Scan for the cell matching the given text and deliver its (x, y) coordinate at center. 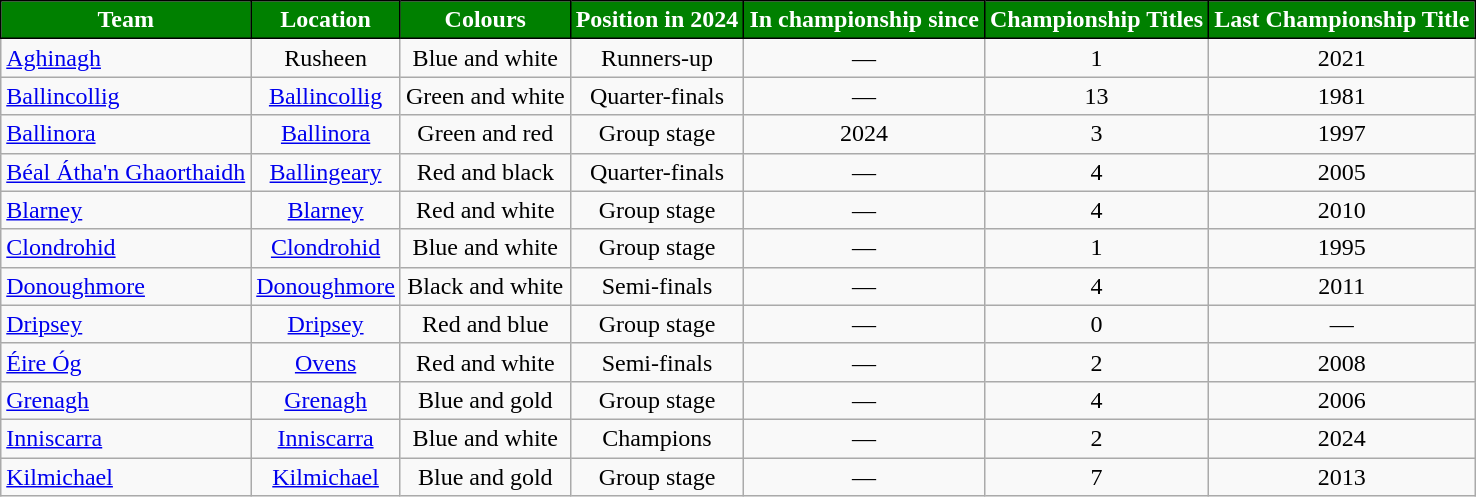
Red and blue (485, 324)
Aghinagh (126, 58)
2013 (1342, 477)
Championship Titles (1096, 20)
1997 (1342, 134)
7 (1096, 477)
2008 (1342, 362)
Ovens (326, 362)
Red and black (485, 172)
Colours (485, 20)
Location (326, 20)
Black and white (485, 286)
Team (126, 20)
2011 (1342, 286)
Runners-up (657, 58)
Green and white (485, 96)
Rusheen (326, 58)
Béal Átha'n Ghaorthaidh (126, 172)
In championship since (864, 20)
0 (1096, 324)
13 (1096, 96)
2010 (1342, 210)
2006 (1342, 400)
Position in 2024 (657, 20)
Éire Óg (126, 362)
Ballingeary (326, 172)
Champions (657, 438)
1995 (1342, 248)
Last Championship Title (1342, 20)
2021 (1342, 58)
1981 (1342, 96)
3 (1096, 134)
2005 (1342, 172)
Green and red (485, 134)
